Return (X, Y) of the center of cell containing provided text 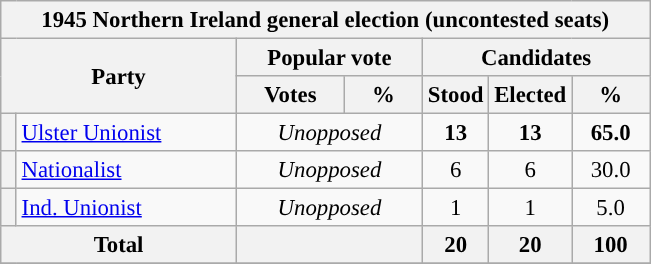
Popular vote (329, 58)
5.0 (611, 208)
Ulster Unionist (126, 133)
Nationalist (126, 170)
30.0 (611, 170)
Candidates (536, 58)
Votes (290, 95)
65.0 (611, 133)
Elected (530, 95)
Total (119, 245)
Ind. Unionist (126, 208)
1945 Northern Ireland general election (uncontested seats) (326, 20)
Party (119, 76)
100 (611, 245)
Stood (456, 95)
